Locate the cell with the specified text and output its (X, Y) center coordinate. 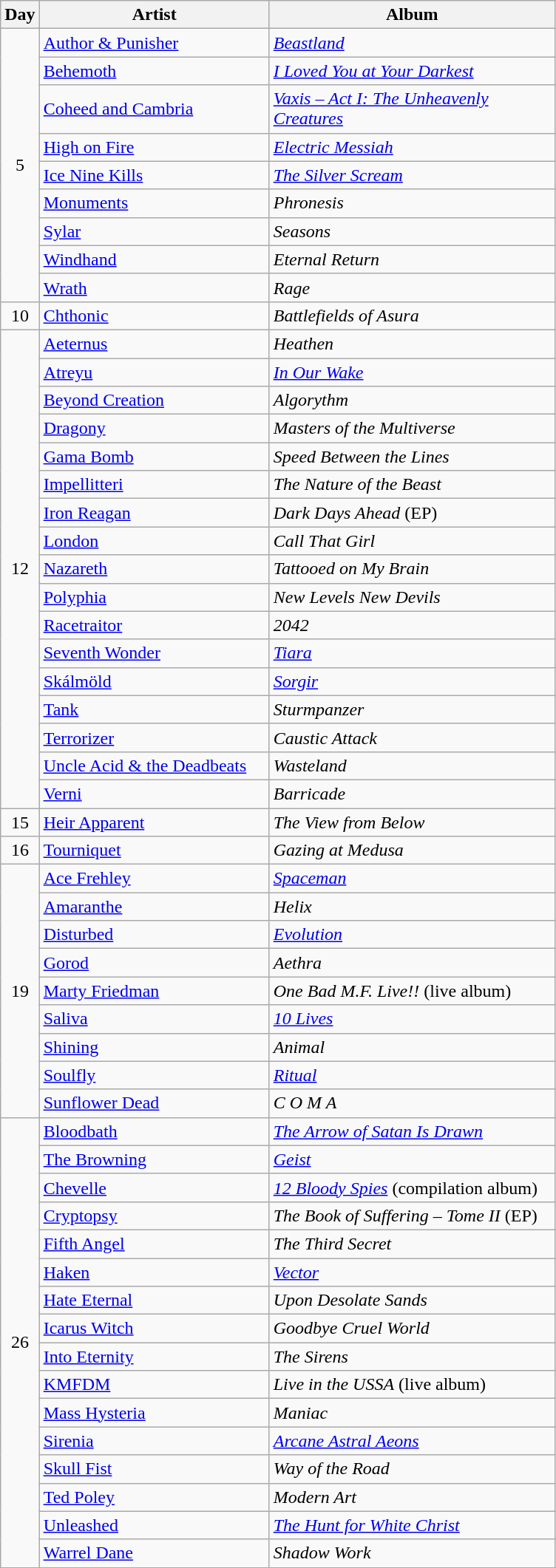
The Third Secret (412, 1244)
Icarus Witch (154, 1329)
Disturbed (154, 935)
Maniac (412, 1413)
10 (20, 316)
Ted Poley (154, 1497)
Saliva (154, 1019)
Nazareth (154, 569)
Sirenia (154, 1441)
Sunflower Dead (154, 1103)
Shadow Work (412, 1553)
The Book of Suffering – Tome II (EP) (412, 1216)
Live in the USSA (live album) (412, 1385)
19 (20, 992)
Helix (412, 907)
Coheed and Cambria (154, 109)
Arcane Astral Aeons (412, 1441)
Seventh Wonder (154, 653)
Skálmöld (154, 681)
Beastland (412, 43)
Iron Reagan (154, 513)
Beyond Creation (154, 400)
Gazing at Medusa (412, 851)
Eternal Return (412, 259)
Behemoth (154, 71)
26 (20, 1342)
Algorythm (412, 400)
2042 (412, 625)
Warrel Dane (154, 1553)
Barricade (412, 794)
Haken (154, 1272)
Impellitteri (154, 485)
5 (20, 166)
Chthonic (154, 316)
Fifth Angel (154, 1244)
Marty Friedman (154, 991)
Rage (412, 287)
Animal (412, 1047)
Dragony (154, 429)
Heathen (412, 344)
Soulfly (154, 1075)
Caustic Attack (412, 737)
Way of the Road (412, 1469)
Ritual (412, 1075)
Battlefields of Asura (412, 316)
Wrath (154, 287)
The Sirens (412, 1357)
Speed Between the Lines (412, 457)
Call That Girl (412, 541)
Album (412, 15)
Shining (154, 1047)
Aeternus (154, 344)
Tiara (412, 653)
Into Eternity (154, 1357)
The Browning (154, 1159)
I Loved You at Your Darkest (412, 71)
KMFDM (154, 1385)
Goodbye Cruel World (412, 1329)
Electric Messiah (412, 147)
Monuments (154, 203)
The Silver Scream (412, 175)
Evolution (412, 935)
Vaxis – Act I: The Unheavenly Creatures (412, 109)
Sorgir (412, 681)
The Nature of the Beast (412, 485)
The Arrow of Satan Is Drawn (412, 1131)
Unleashed (154, 1525)
New Levels New Devils (412, 597)
Author & Punisher (154, 43)
Phronesis (412, 203)
Tank (154, 709)
In Our Wake (412, 372)
Atreyu (154, 372)
Hate Eternal (154, 1301)
London (154, 541)
Ace Frehley (154, 879)
The Hunt for White Christ (412, 1525)
Wasteland (412, 766)
Chevelle (154, 1187)
Ice Nine Kills (154, 175)
One Bad M.F. Live!! (live album) (412, 991)
Tourniquet (154, 851)
C O M A (412, 1103)
Bloodbath (154, 1131)
The View from Below (412, 822)
Windhand (154, 259)
Artist (154, 15)
Aethra (412, 963)
Tattooed on My Brain (412, 569)
Spaceman (412, 879)
Seasons (412, 231)
Gama Bomb (154, 457)
12 Bloody Spies (compilation album) (412, 1187)
Day (20, 15)
Gorod (154, 963)
Masters of the Multiverse (412, 429)
Skull Fist (154, 1469)
Verni (154, 794)
Terrorizer (154, 737)
Geist (412, 1159)
Vector (412, 1272)
Cryptopsy (154, 1216)
Racetraitor (154, 625)
Sylar (154, 231)
15 (20, 822)
Uncle Acid & the Deadbeats (154, 766)
Dark Days Ahead (EP) (412, 513)
Modern Art (412, 1497)
High on Fire (154, 147)
12 (20, 569)
10 Lives (412, 1019)
Amaranthe (154, 907)
Mass Hysteria (154, 1413)
16 (20, 851)
Sturmpanzer (412, 709)
Heir Apparent (154, 822)
Upon Desolate Sands (412, 1301)
Polyphia (154, 597)
